Identify which cell holds the provided text, then report its (x, y) central coordinate. 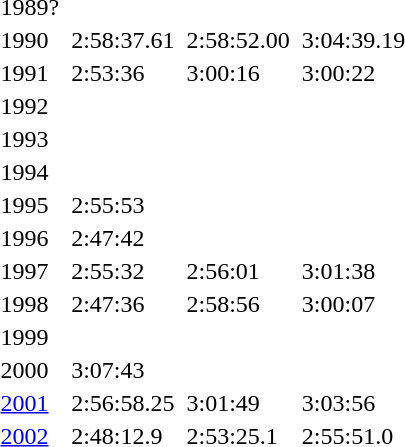
2:55:53 (123, 205)
3:00:16 (238, 73)
2:58:37.61 (123, 40)
2:58:56 (238, 304)
2:58:52.00 (238, 40)
2:56:58.25 (123, 403)
2:55:32 (123, 271)
3:07:43 (123, 370)
2:47:36 (123, 304)
3:01:49 (238, 403)
2:56:01 (238, 271)
2:53:36 (123, 73)
2:47:42 (123, 238)
